Scan for the cell matching the given text and deliver its (x, y) coordinate at center. 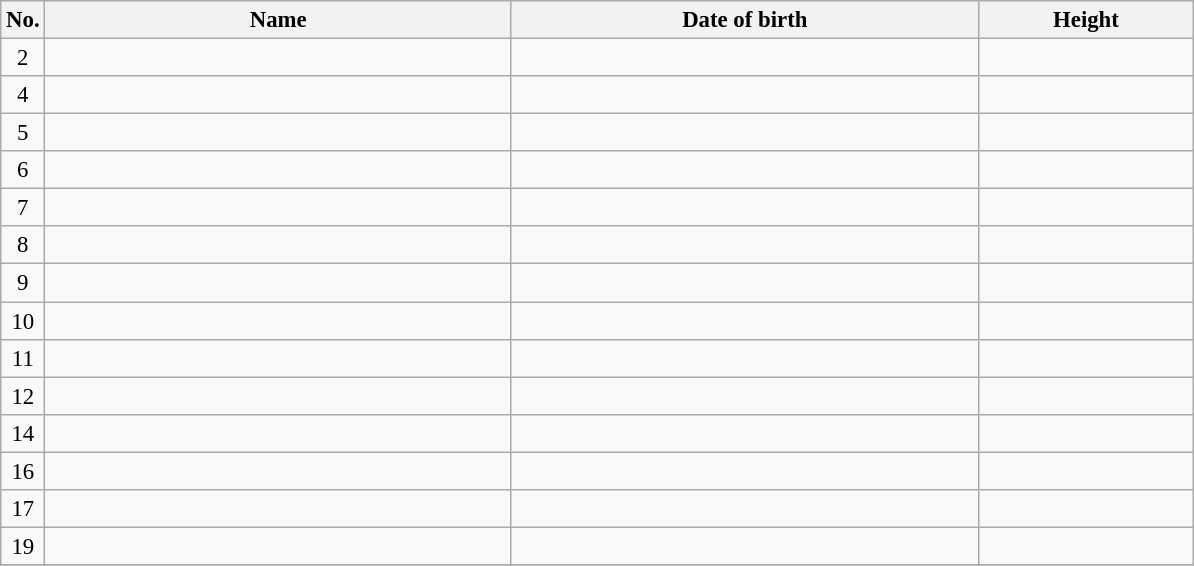
8 (23, 245)
11 (23, 358)
10 (23, 321)
4 (23, 95)
No. (23, 20)
Name (278, 20)
2 (23, 58)
7 (23, 208)
Height (1086, 20)
14 (23, 433)
16 (23, 471)
12 (23, 396)
9 (23, 283)
19 (23, 546)
5 (23, 133)
17 (23, 509)
Date of birth (744, 20)
6 (23, 170)
